Search for the cell housing the specified text and yield its (x, y) center coordinate. 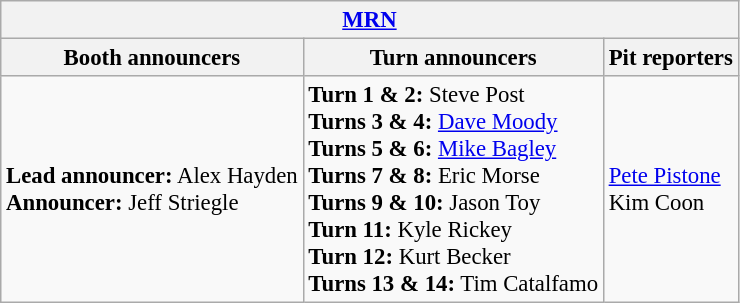
Turn announcers (453, 58)
MRN (370, 20)
Pete PistoneKim Coon (670, 190)
Booth announcers (152, 58)
Pit reporters (670, 58)
Lead announcer: Alex HaydenAnnouncer: Jeff Striegle (152, 190)
